Search for the cell housing the specified text and yield its (x, y) center coordinate. 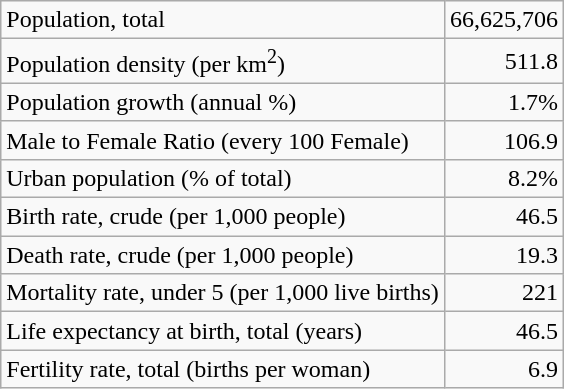
8.2% (504, 178)
511.8 (504, 62)
Life expectancy at birth, total (years) (223, 331)
106.9 (504, 140)
221 (504, 293)
19.3 (504, 255)
Population, total (223, 20)
Male to Female Ratio (every 100 Female) (223, 140)
6.9 (504, 369)
Birth rate, crude (per 1,000 people) (223, 217)
Urban population (% of total) (223, 178)
1.7% (504, 102)
Fertility rate, total (births per woman) (223, 369)
Death rate, crude (per 1,000 people) (223, 255)
Population density (per km2) (223, 62)
Mortality rate, under 5 (per 1,000 live births) (223, 293)
66,625,706 (504, 20)
Population growth (annual %) (223, 102)
